Locate the cell with the specified text and output its (X, Y) center coordinate. 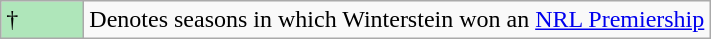
Denotes seasons in which Winterstein won an NRL Premiership (397, 20)
† (42, 20)
